Search for the cell housing the specified text and yield its (x, y) center coordinate. 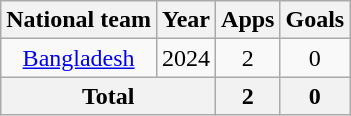
Goals (315, 20)
National team (79, 20)
Total (108, 96)
2024 (186, 58)
Year (186, 20)
Bangladesh (79, 58)
Apps (248, 20)
